Return [x, y] of the center of cell containing provided text 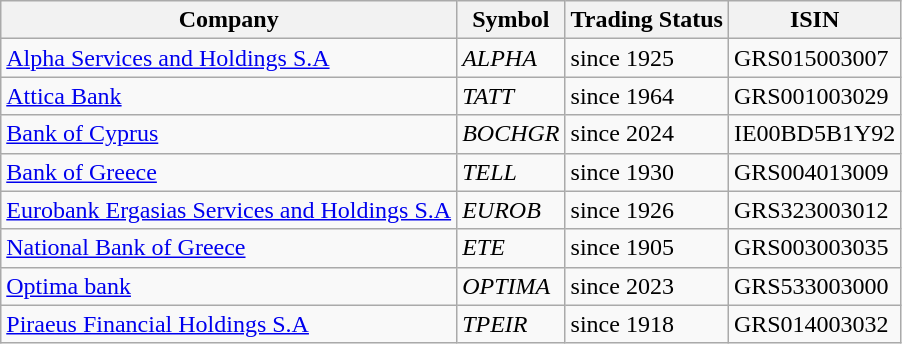
Trading Status [646, 20]
GRS323003012 [814, 210]
since 1930 [646, 172]
TELL [511, 172]
EUROB [511, 210]
since 1918 [646, 324]
BOCHGR [511, 134]
Bank of Greece [229, 172]
Symbol [511, 20]
since 2023 [646, 286]
Alpha Services and Holdings S.A [229, 58]
since 1925 [646, 58]
GRS001003029 [814, 96]
TPEIR [511, 324]
since 1905 [646, 248]
since 1926 [646, 210]
ETE [511, 248]
Attica Bank [229, 96]
Optima bank [229, 286]
Eurobank Ergasias Services and Holdings S.A [229, 210]
ALPHA [511, 58]
National Bank of Greece [229, 248]
since 2024 [646, 134]
Company [229, 20]
GRS533003000 [814, 286]
GRS014003032 [814, 324]
TATT [511, 96]
Bank of Cyprus [229, 134]
OPTIMA [511, 286]
IE00BD5B1Y92 [814, 134]
GRS015003007 [814, 58]
GRS004013009 [814, 172]
Piraeus Financial Holdings S.A [229, 324]
since 1964 [646, 96]
GRS003003035 [814, 248]
ISIN [814, 20]
